For the text-containing cell, return its midpoint in (x, y) coordinate format. 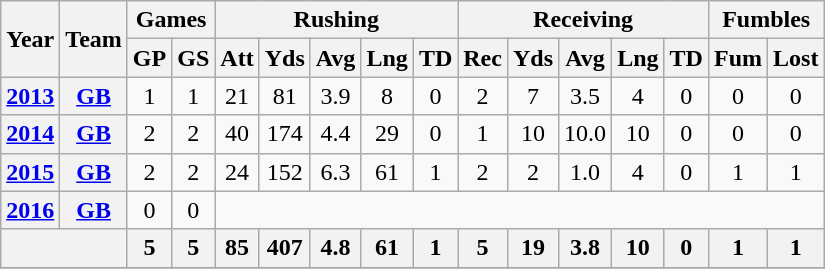
GP (149, 58)
Receiving (584, 20)
2016 (30, 210)
85 (237, 248)
GS (194, 58)
7 (532, 96)
40 (237, 134)
29 (387, 134)
Rec (483, 58)
Fum (738, 58)
10.0 (586, 134)
4.4 (336, 134)
2013 (30, 96)
2015 (30, 172)
3.5 (586, 96)
Team (94, 39)
3.8 (586, 248)
Rushing (336, 20)
21 (237, 96)
1.0 (586, 172)
2014 (30, 134)
8 (387, 96)
174 (284, 134)
19 (532, 248)
3.9 (336, 96)
Year (30, 39)
6.3 (336, 172)
Att (237, 58)
Fumbles (766, 20)
81 (284, 96)
Games (170, 20)
407 (284, 248)
Lost (796, 58)
152 (284, 172)
24 (237, 172)
4.8 (336, 248)
